Capture the cell that displays the provided text and extract its [x, y] central coordinate. 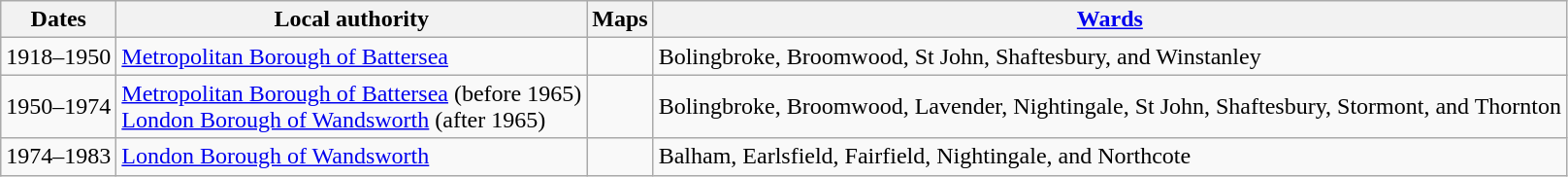
Metropolitan Borough of Battersea [351, 56]
Balham, Earlsfield, Fairfield, Nightingale, and Northcote [1110, 157]
1950–1974 [58, 107]
Bolingbroke, Broomwood, St John, Shaftesbury, and Winstanley [1110, 56]
Maps [620, 19]
1974–1983 [58, 157]
Bolingbroke, Broomwood, Lavender, Nightingale, St John, Shaftesbury, Stormont, and Thornton [1110, 107]
Dates [58, 19]
Local authority [351, 19]
Wards [1110, 19]
London Borough of Wandsworth [351, 157]
1918–1950 [58, 56]
Metropolitan Borough of Battersea (before 1965)London Borough of Wandsworth (after 1965) [351, 107]
